For the text-containing cell, return its midpoint in (X, Y) coordinate format. 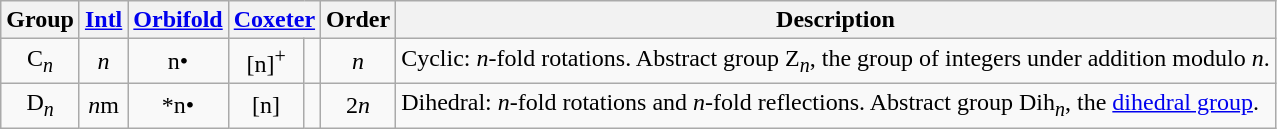
Group (40, 20)
n• (178, 62)
Intl (103, 20)
Coxeter (274, 20)
*n• (178, 105)
Cyclic: n-fold rotations. Abstract group Zn, the group of integers under addition modulo n. (836, 62)
Orbifold (178, 20)
nm (103, 105)
Dn (40, 105)
[n]+ (266, 62)
Cn (40, 62)
2n (358, 105)
[n] (266, 105)
Description (836, 20)
Dihedral: n-fold rotations and n-fold reflections. Abstract group Dihn, the dihedral group. (836, 105)
Order (358, 20)
